Return (x, y) of the center of cell containing provided text 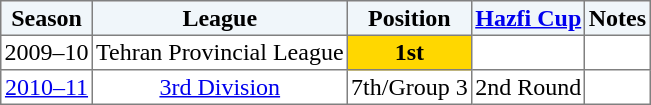
Hazfi Cup (528, 18)
Notes (618, 18)
League (220, 18)
2009–10 (47, 52)
1st (409, 52)
Position (409, 18)
2010–11 (47, 87)
7th/Group 3 (409, 87)
3rd Division (220, 87)
Season (47, 18)
Tehran Provincial League (220, 52)
2nd Round (528, 87)
